From the cell containing the given text, extract its center point as (X, Y) coordinate. 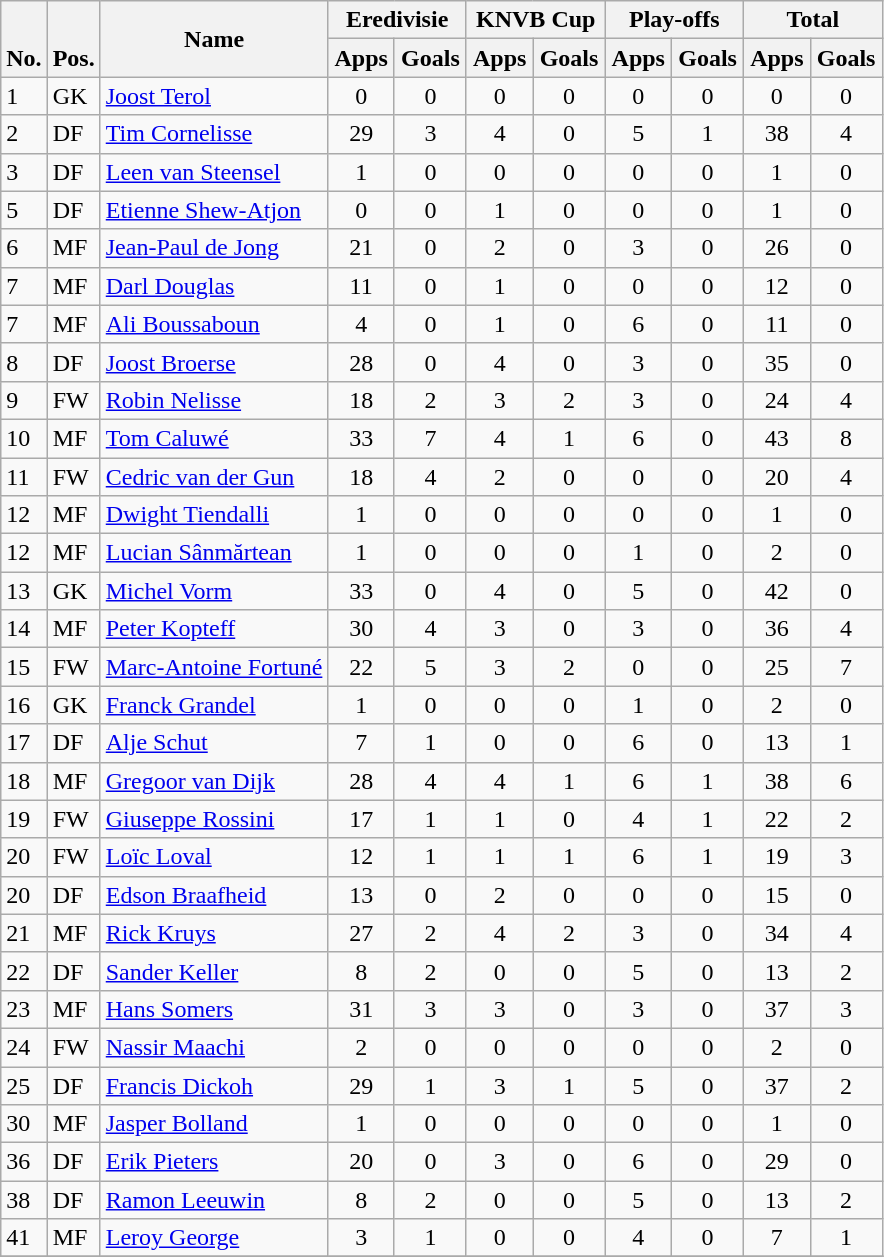
KNVB Cup (536, 20)
Franck Grandel (214, 705)
Ramon Leeuwin (214, 1200)
Jean-Paul de Jong (214, 248)
No. (24, 39)
Cedric van der Gun (214, 477)
Robin Nelisse (214, 400)
Loïc Loval (214, 857)
Dwight Tiendalli (214, 515)
41 (24, 1238)
Marc-Antoine Fortuné (214, 667)
Tim Cornelisse (214, 134)
26 (778, 248)
Ali Boussaboun (214, 324)
27 (362, 933)
Rick Kruys (214, 933)
23 (24, 1009)
10 (24, 438)
35 (778, 362)
Name (214, 39)
Pos. (74, 39)
Tom Caluwé (214, 438)
Alje Schut (214, 743)
Play-offs (674, 20)
Total (814, 20)
Giuseppe Rossini (214, 819)
43 (778, 438)
42 (778, 591)
Leroy George (214, 1238)
Leen van Steensel (214, 172)
Sander Keller (214, 971)
Joost Terol (214, 96)
Nassir Maachi (214, 1047)
Francis Dickoh (214, 1085)
Lucian Sânmărtean (214, 553)
Etienne Shew-Atjon (214, 210)
34 (778, 933)
14 (24, 629)
Edson Braafheid (214, 895)
Michel Vorm (214, 591)
Eredivisie (398, 20)
Peter Kopteff (214, 629)
16 (24, 705)
Gregoor van Dijk (214, 781)
31 (362, 1009)
Erik Pieters (214, 1162)
Hans Somers (214, 1009)
9 (24, 400)
Darl Douglas (214, 286)
Joost Broerse (214, 362)
Jasper Bolland (214, 1124)
